From the cell containing the given text, extract its center point as [x, y] coordinate. 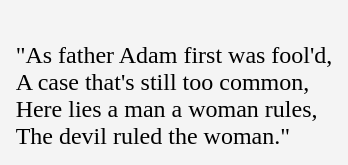
"As father Adam first was fool'd, A case that's still too common, Here lies a man a woman rules, The devil ruled the woman." [174, 82]
